Scan for the cell matching the given text and deliver its [x, y] coordinate at center. 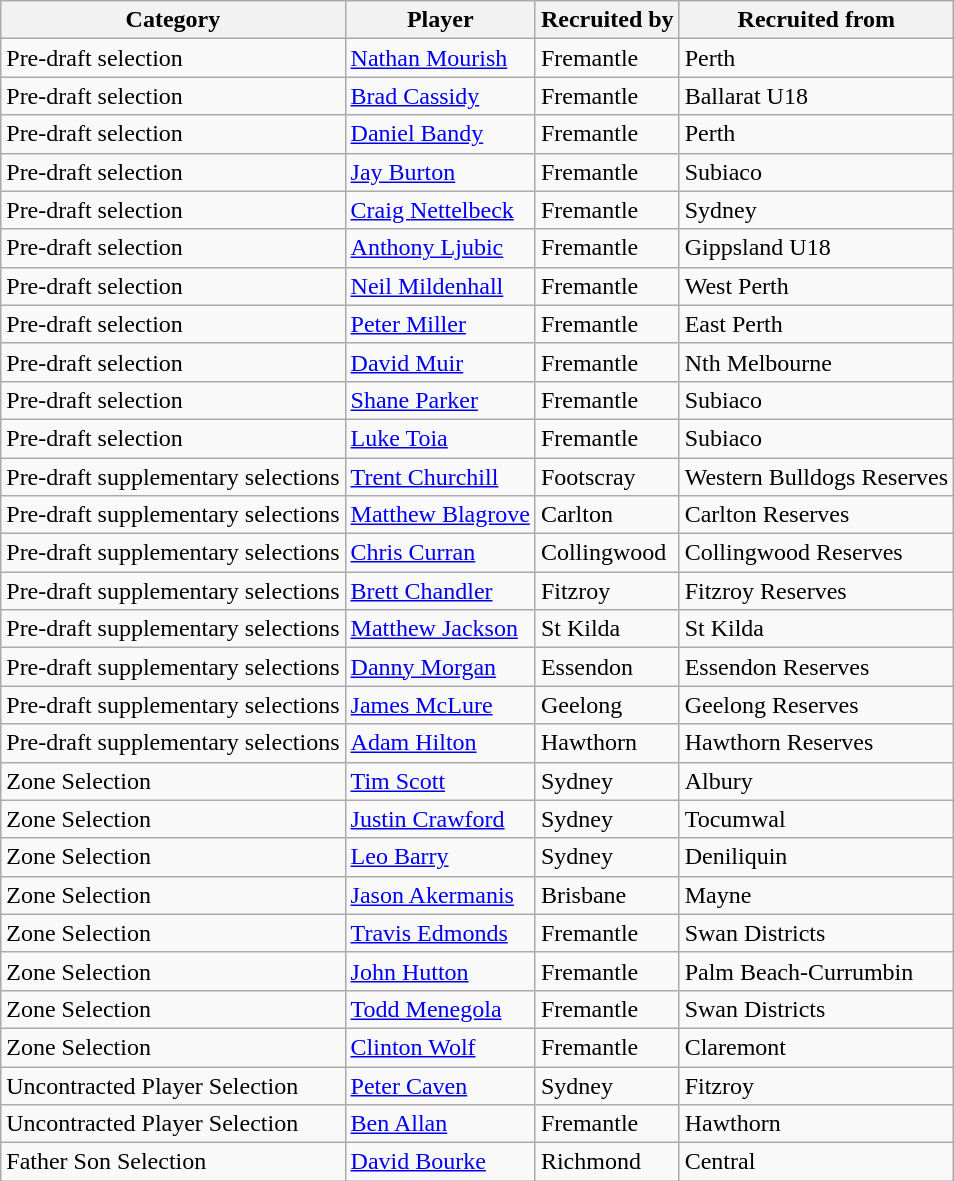
Carlton Reserves [816, 515]
Geelong Reserves [816, 705]
Peter Miller [440, 324]
Gippsland U18 [816, 248]
Western Bulldogs Reserves [816, 477]
Trent Churchill [440, 477]
Footscray [607, 477]
Travis Edmonds [440, 933]
Claremont [816, 1047]
Todd Menegola [440, 1009]
Ballarat U18 [816, 96]
Central [816, 1162]
Hawthorn Reserves [816, 743]
Fitzroy Reserves [816, 591]
Essendon [607, 667]
Tocumwal [816, 819]
Collingwood [607, 553]
David Muir [440, 362]
Nth Melbourne [816, 362]
Clinton Wolf [440, 1047]
David Bourke [440, 1162]
Collingwood Reserves [816, 553]
John Hutton [440, 971]
Luke Toia [440, 438]
Justin Crawford [440, 819]
Recruited by [607, 20]
Craig Nettelbeck [440, 210]
Jason Akermanis [440, 895]
Palm Beach-Currumbin [816, 971]
Brett Chandler [440, 591]
Daniel Bandy [440, 134]
Jay Burton [440, 172]
Nathan Mourish [440, 58]
West Perth [816, 286]
Danny Morgan [440, 667]
Mayne [816, 895]
Brisbane [607, 895]
Essendon Reserves [816, 667]
Matthew Blagrove [440, 515]
Anthony Ljubic [440, 248]
Matthew Jackson [440, 629]
Leo Barry [440, 857]
Albury [816, 781]
Peter Caven [440, 1085]
Father Son Selection [173, 1162]
Deniliquin [816, 857]
Shane Parker [440, 400]
Neil Mildenhall [440, 286]
Richmond [607, 1162]
East Perth [816, 324]
Tim Scott [440, 781]
Brad Cassidy [440, 96]
Recruited from [816, 20]
Adam Hilton [440, 743]
Category [173, 20]
Geelong [607, 705]
Ben Allan [440, 1124]
Carlton [607, 515]
Chris Curran [440, 553]
Player [440, 20]
James McLure [440, 705]
